Pinpoint the cell where the given text exists, returning its [x, y] midpoint coordinate. 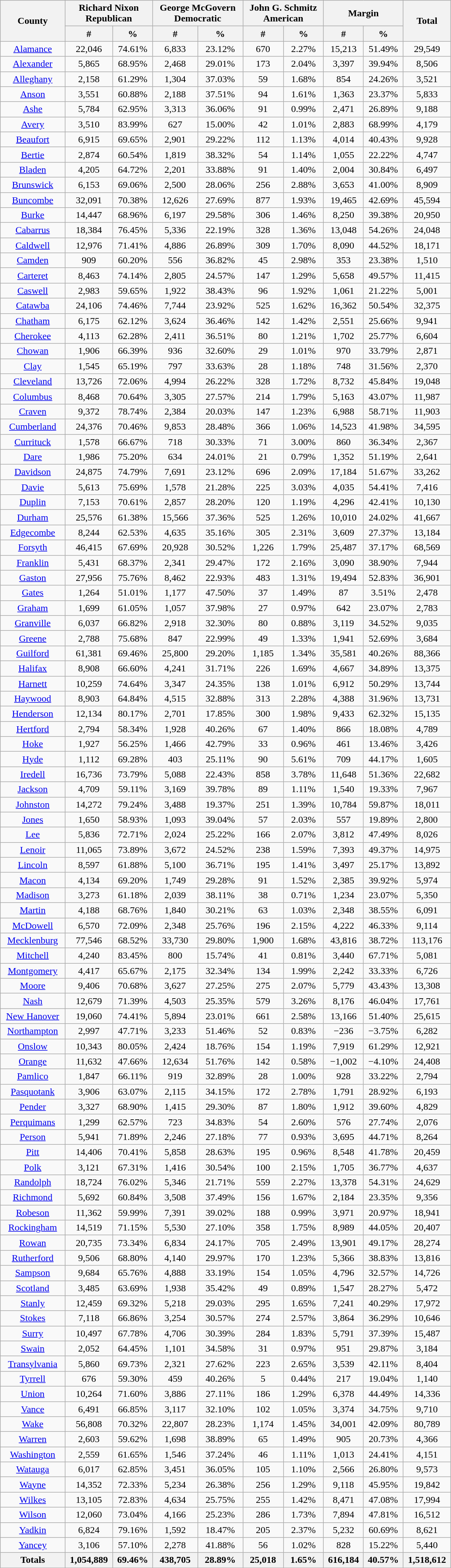
5,336 [175, 230]
63.69% [132, 1288]
7,416 [427, 487]
3,508 [175, 1198]
877 [263, 200]
22,046 [89, 49]
24,875 [89, 472]
14,447 [89, 215]
57.10% [132, 1545]
96 [263, 291]
3,551 [89, 94]
44.71% [383, 1137]
2,076 [427, 1122]
47.66% [132, 1061]
23.37% [383, 94]
27.25% [220, 986]
30.39% [220, 1333]
60.54% [132, 154]
20,459 [427, 1152]
44.49% [383, 1394]
35.16% [220, 532]
5,941 [89, 1137]
32.89% [220, 1076]
Robeson [33, 1213]
134 [263, 971]
29,549 [427, 49]
3,426 [427, 744]
20,407 [427, 1228]
42 [263, 124]
67 [263, 729]
40.43% [383, 139]
286 [263, 1515]
46.33% [383, 926]
36.51% [220, 336]
6,017 [89, 1470]
62.32% [383, 714]
275 [263, 986]
Rutherford [33, 1258]
32.30% [220, 623]
24.57% [220, 276]
1,705 [344, 1167]
68.52% [132, 941]
17,184 [344, 472]
1,093 [175, 820]
28.63% [220, 1152]
3,169 [175, 789]
1.03% [303, 910]
36.77% [383, 1167]
8,244 [89, 532]
4,667 [344, 668]
274 [263, 1318]
Gates [33, 593]
5,791 [344, 1333]
5,692 [89, 1198]
1,061 [344, 291]
7,393 [344, 850]
7,944 [427, 563]
1.72% [303, 381]
19,842 [427, 1485]
5,858 [175, 1152]
66.85% [132, 1409]
34,001 [344, 1424]
25,487 [344, 548]
70.38% [132, 200]
11,065 [89, 850]
105 [263, 1470]
3,695 [344, 1137]
29.01% [220, 64]
579 [263, 1001]
Duplin [33, 502]
70.64% [132, 396]
28,274 [427, 1243]
20,735 [89, 1243]
63.07% [132, 1092]
68.90% [132, 1107]
3,672 [175, 850]
0.81% [303, 956]
24,408 [427, 1061]
1,912 [344, 1107]
25,800 [175, 653]
23.92% [220, 306]
6,378 [344, 1394]
44.17% [383, 759]
255 [263, 1500]
24.52% [220, 850]
33.33% [383, 971]
40.29% [383, 1303]
3,254 [175, 1318]
Edgecombe [33, 532]
Clay [33, 366]
251 [263, 804]
2,559 [89, 1454]
74.14% [132, 276]
173 [263, 64]
1.21% [303, 336]
15.00% [220, 124]
5,784 [89, 109]
2,566 [344, 1470]
Henderson [33, 714]
13,375 [427, 668]
32.88% [220, 699]
71 [263, 442]
73.89% [132, 850]
1.39% [303, 804]
12,134 [89, 714]
74.61% [132, 49]
28.23% [220, 1424]
2,424 [175, 1046]
22.43% [220, 774]
Wilkes [33, 1500]
6,175 [89, 321]
50.29% [383, 683]
Madison [33, 895]
8,176 [344, 1001]
33.22% [383, 1076]
1,928 [175, 729]
Mitchell [33, 956]
4,709 [89, 789]
9,433 [344, 714]
3,497 [344, 865]
1,226 [263, 548]
25,615 [427, 1016]
52.83% [383, 578]
4,888 [175, 1273]
44.52% [383, 245]
Jones [33, 820]
61.88% [132, 865]
1.26% [303, 517]
1.80% [303, 1107]
13,105 [89, 1500]
1,847 [89, 1076]
Ashe [33, 109]
30.54% [220, 1167]
748 [344, 366]
83.99% [132, 124]
60.88% [132, 94]
90 [263, 759]
928 [344, 1076]
79.24% [132, 804]
4,515 [175, 699]
Buncombe [33, 200]
4,789 [427, 729]
5,081 [427, 956]
66.67% [132, 442]
7,919 [344, 1046]
6,726 [427, 971]
2.03% [303, 820]
3,121 [89, 1167]
6,834 [175, 1243]
19,465 [344, 200]
79.16% [132, 1530]
Franklin [33, 563]
8,908 [89, 668]
1.59% [303, 850]
3,488 [175, 804]
Wake [33, 1424]
19,494 [344, 578]
7,894 [344, 1515]
9,035 [427, 623]
70.32% [132, 1424]
62.57% [132, 1122]
2.88% [303, 185]
32.34% [220, 971]
2,603 [89, 1439]
45.84% [383, 381]
Northampton [33, 1031]
54.31% [383, 1182]
Alleghany [33, 79]
238 [263, 850]
Lincoln [33, 865]
18.08% [383, 729]
39.92% [383, 880]
1,698 [175, 1439]
14,272 [89, 804]
2,871 [427, 351]
66.11% [132, 1076]
5,346 [175, 1182]
9,372 [89, 411]
1,840 [175, 910]
4,886 [175, 245]
John G. SchmitzAmerican [283, 14]
69.20% [132, 880]
170 [263, 1258]
Randolph [33, 1182]
4,035 [344, 487]
14,519 [89, 1228]
3,971 [344, 1213]
0.83% [303, 1031]
2,701 [175, 714]
2,024 [175, 835]
Hertford [33, 729]
7,391 [175, 1213]
32.10% [220, 1409]
14,975 [427, 850]
6,988 [344, 411]
42.09% [383, 1424]
0.93% [303, 1137]
19.04% [383, 1379]
2,385 [344, 880]
Scotland [33, 1288]
64.45% [132, 1348]
51.46% [220, 1031]
Cabarrus [33, 230]
1,702 [344, 336]
113,176 [427, 941]
3,119 [344, 623]
Surry [33, 1333]
Pitt [33, 1152]
29.30% [220, 1107]
33.88% [220, 170]
20.97% [383, 1213]
25,576 [89, 517]
8,597 [89, 865]
223 [263, 1364]
13,816 [427, 1258]
32.60% [220, 351]
42.41% [383, 502]
Davidson [33, 472]
−1,002 [344, 1061]
24,376 [89, 426]
3,521 [427, 79]
66.86% [132, 1318]
2.28% [303, 699]
800 [175, 956]
Alexander [33, 64]
13,184 [427, 532]
17,972 [427, 1303]
25.17% [383, 865]
12,679 [89, 1001]
226 [263, 668]
80.05% [132, 1046]
67.71% [383, 956]
2,411 [175, 336]
Pamlico [33, 1076]
10,784 [344, 804]
52 [263, 1031]
13,744 [427, 683]
66.82% [132, 623]
22,682 [427, 774]
3.78% [303, 774]
88,366 [427, 653]
37.98% [220, 608]
1.69% [303, 668]
5,431 [89, 563]
2,052 [89, 1348]
38.32% [220, 154]
2,370 [427, 366]
27.18% [220, 1137]
1,938 [175, 1288]
1,518,612 [427, 1560]
4,388 [344, 699]
51.01% [132, 593]
25.75% [220, 1500]
28.06% [220, 185]
56.25% [132, 744]
1,650 [89, 820]
46.04% [383, 1001]
205 [263, 1530]
Forsyth [33, 548]
13,308 [427, 986]
70.46% [132, 426]
51.36% [383, 774]
2,367 [427, 442]
Hyde [33, 759]
29.97% [220, 1258]
3,906 [89, 1092]
17.85% [220, 714]
300 [263, 714]
28.48% [220, 426]
9,506 [89, 1258]
860 [344, 442]
65.76% [132, 1273]
Greene [33, 638]
1,416 [175, 1167]
15,487 [427, 1333]
Rowan [33, 1243]
34.15% [220, 1092]
5,472 [427, 1288]
21 [263, 457]
Mecklenburg [33, 941]
2,184 [344, 1198]
8,732 [344, 381]
225 [263, 487]
21.22% [383, 291]
25.76% [220, 926]
1,699 [89, 608]
36,901 [427, 578]
29.80% [220, 941]
4,240 [89, 956]
0.44% [303, 1379]
5,613 [89, 487]
25.77% [383, 336]
Transylvania [33, 1364]
29.87% [383, 1348]
4,635 [175, 532]
24.35% [220, 683]
5 [263, 1379]
25.35% [220, 1001]
27.10% [220, 1228]
18,941 [427, 1213]
3,397 [344, 64]
6,824 [89, 1530]
Haywood [33, 699]
New Hanover [33, 1016]
Currituck [33, 442]
51.40% [383, 1016]
16,736 [89, 774]
36.29% [383, 1318]
217 [344, 1379]
Brunswick [33, 185]
14,336 [427, 1394]
9,573 [427, 1470]
1,363 [344, 94]
Nash [33, 1001]
919 [175, 1076]
72.06% [132, 381]
2,039 [175, 895]
27.74% [383, 1122]
2,641 [427, 457]
12,626 [175, 200]
166 [263, 835]
64.72% [132, 170]
29.28% [220, 880]
6,153 [89, 185]
30.84% [383, 170]
76.02% [132, 1182]
3,653 [344, 185]
2,468 [175, 64]
51.67% [383, 472]
13,048 [344, 230]
1,906 [89, 351]
4,222 [344, 926]
1.13% [303, 139]
24.26% [383, 79]
37.39% [383, 1333]
69.06% [132, 185]
40.57% [383, 1560]
1.41% [303, 865]
1,112 [89, 759]
4,205 [89, 170]
8,463 [89, 276]
35.42% [220, 1288]
2,478 [427, 593]
56 [263, 1545]
34.83% [220, 1122]
61.18% [132, 895]
70.68% [132, 986]
Warren [33, 1439]
67.69% [132, 548]
77,546 [89, 941]
4,113 [89, 336]
25.23% [220, 1515]
7,691 [175, 472]
3,233 [175, 1031]
Cherokee [33, 336]
13,901 [344, 1243]
3,485 [89, 1288]
Davie [33, 487]
59.11% [132, 789]
705 [263, 1243]
1,791 [344, 1092]
14,406 [89, 1152]
313 [263, 699]
3,440 [344, 956]
61.05% [132, 608]
38.43% [220, 291]
854 [344, 79]
Halifax [33, 668]
6,037 [89, 623]
18.76% [220, 1046]
71.39% [132, 1001]
72.09% [132, 926]
36.82% [220, 260]
17,761 [427, 1001]
19.37% [220, 804]
1,540 [344, 789]
Person [33, 1137]
37.17% [383, 548]
13,892 [427, 865]
4,366 [427, 1439]
38.83% [383, 1258]
483 [263, 578]
24,048 [427, 230]
18,384 [89, 230]
2,188 [175, 94]
4,166 [175, 1515]
1,900 [263, 941]
1,057 [175, 608]
27.11% [220, 1394]
Wilson [33, 1515]
Camden [33, 260]
1.93% [303, 200]
18,011 [427, 804]
Guilford [33, 653]
51.49% [383, 49]
Burke [33, 215]
Dare [33, 457]
1,185 [263, 653]
2.78% [303, 1092]
1,510 [427, 260]
35,581 [344, 653]
45 [263, 260]
23.35% [383, 1198]
12,459 [89, 1303]
22.22% [383, 154]
29 [263, 351]
5,001 [427, 291]
1.61% [303, 94]
858 [263, 774]
45.95% [383, 1485]
68.95% [132, 64]
60.20% [132, 260]
8,468 [89, 396]
2,788 [89, 638]
559 [263, 1182]
33,730 [175, 941]
27 [263, 608]
24.41% [383, 1454]
Bertie [33, 154]
6,915 [89, 139]
60.69% [383, 1530]
62.28% [132, 336]
Pender [33, 1107]
36.71% [220, 865]
Avery [33, 124]
59.99% [132, 1213]
2.04% [303, 64]
1.75% [303, 1228]
38.90% [383, 563]
34.89% [383, 668]
25.66% [383, 321]
47.49% [383, 835]
3,510 [89, 124]
28.89% [220, 1560]
20.73% [383, 1439]
6,197 [175, 215]
24.01% [220, 457]
66.60% [132, 668]
58.34% [132, 729]
38.72% [383, 941]
7,118 [89, 1318]
24.02% [383, 517]
70.61% [132, 502]
Tyrrell [33, 1379]
13,378 [344, 1182]
9,941 [427, 321]
2.16% [303, 563]
670 [263, 49]
69.73% [132, 1364]
1,927 [89, 744]
25.11% [220, 759]
Rockingham [33, 1228]
75.68% [132, 638]
5,218 [175, 1303]
8,264 [427, 1137]
27.69% [220, 200]
Wayne [33, 1485]
56,808 [89, 1424]
13,726 [89, 381]
3,305 [175, 396]
1,605 [427, 759]
12,976 [89, 245]
10,646 [427, 1318]
41 [263, 956]
10,264 [89, 1394]
696 [263, 472]
68,569 [427, 548]
5,860 [89, 1364]
4,140 [175, 1258]
Lee [33, 835]
2,004 [344, 170]
47.81% [383, 1515]
1,941 [344, 638]
11,987 [427, 396]
25.22% [220, 835]
27.37% [383, 532]
17,994 [427, 1500]
61,381 [89, 653]
0.58% [303, 1061]
12,634 [175, 1061]
58.71% [383, 411]
89 [263, 789]
2,246 [175, 1137]
6,833 [175, 49]
34,595 [427, 426]
14,523 [344, 426]
8,471 [344, 1500]
30.21% [220, 910]
576 [344, 1122]
4,241 [175, 668]
66.39% [132, 351]
44.05% [383, 1228]
8,506 [427, 64]
38.11% [220, 895]
69.32% [132, 1303]
14,352 [89, 1485]
5,658 [344, 276]
138 [263, 683]
47.50% [220, 593]
3.26% [303, 1001]
25,018 [263, 1560]
67.78% [132, 1333]
676 [89, 1379]
2.09% [303, 472]
10,259 [89, 683]
642 [344, 608]
Beaufort [33, 139]
21.28% [220, 487]
661 [263, 1016]
616,184 [344, 1560]
3,090 [344, 563]
County [33, 21]
909 [89, 260]
47.08% [383, 1500]
78.74% [132, 411]
27.57% [220, 396]
5,530 [175, 1228]
34.75% [383, 1409]
2,158 [89, 79]
10,343 [89, 1046]
19.33% [383, 789]
2.37% [303, 1530]
4,829 [427, 1107]
37.49% [220, 1198]
33.79% [383, 351]
951 [344, 1348]
5,779 [344, 986]
3,327 [89, 1107]
74.64% [132, 683]
80,789 [427, 1424]
71.41% [132, 245]
59.62% [132, 1439]
62.95% [132, 109]
3,273 [89, 895]
Cleveland [33, 381]
9,853 [175, 426]
73.04% [132, 1515]
4,634 [175, 1500]
49.57% [383, 276]
54.41% [383, 487]
24.17% [220, 1243]
3,886 [175, 1394]
1.36% [303, 230]
10,010 [344, 517]
36.06% [220, 109]
38.55% [383, 910]
0.79% [303, 457]
1,545 [89, 366]
15,213 [344, 49]
1.14% [303, 154]
94 [263, 94]
0.88% [303, 623]
11,632 [89, 1061]
71.89% [132, 1137]
2,800 [427, 820]
57 [263, 820]
Margin [363, 14]
Polk [33, 1167]
Washington [33, 1454]
7,241 [344, 1303]
68.99% [383, 124]
28.92% [383, 1092]
68.96% [132, 215]
4,134 [89, 880]
1,055 [344, 154]
69.28% [132, 759]
75.76% [132, 578]
358 [263, 1228]
26.80% [383, 1470]
1,749 [175, 880]
8,621 [427, 1530]
19.89% [383, 820]
1,299 [89, 1122]
26.38% [220, 1485]
13.46% [383, 744]
21.71% [220, 1182]
6,912 [344, 683]
75.69% [132, 487]
Alamance [33, 49]
37 [263, 593]
Catawba [33, 306]
2,175 [175, 971]
Johnston [33, 804]
Durham [33, 517]
18,171 [427, 245]
8,090 [344, 245]
39.02% [220, 1213]
866 [344, 729]
27.62% [220, 1364]
3,374 [344, 1409]
Watauga [33, 1470]
13,731 [427, 699]
31.71% [220, 668]
1,592 [175, 1530]
69.65% [132, 139]
6,282 [427, 1031]
4,188 [89, 910]
9,356 [427, 1198]
23.01% [220, 1016]
71.15% [132, 1228]
2,997 [89, 1031]
797 [175, 366]
1,466 [175, 744]
23.38% [383, 260]
2,471 [344, 109]
2,201 [175, 170]
5,865 [89, 64]
3,627 [175, 986]
39.38% [383, 215]
29.58% [220, 215]
1,234 [344, 895]
2.58% [303, 1016]
2,874 [89, 154]
1,174 [263, 1424]
76.45% [132, 230]
15.22% [383, 1545]
61.38% [132, 517]
33,262 [427, 472]
1,819 [175, 154]
1.52% [303, 880]
1,177 [175, 593]
18,724 [89, 1182]
43.07% [383, 396]
29.20% [220, 653]
12,060 [89, 1515]
36.46% [220, 321]
6,491 [89, 1409]
36.34% [383, 442]
366 [263, 426]
29.22% [220, 139]
709 [344, 759]
196 [263, 926]
59.65% [132, 291]
19,048 [427, 381]
20,950 [427, 215]
3,184 [427, 1348]
9,118 [344, 1485]
8,989 [344, 1228]
4,151 [427, 1454]
29.47% [220, 563]
1,101 [175, 1348]
39.78% [220, 789]
3,106 [89, 1545]
3,313 [175, 109]
557 [344, 820]
71.60% [132, 1394]
13,166 [344, 1016]
16,512 [427, 1515]
Montgomery [33, 971]
26.22% [220, 381]
Stokes [33, 1318]
83.45% [132, 956]
1.31% [303, 578]
3,624 [175, 321]
Totals [33, 1560]
50.54% [383, 306]
42.11% [383, 1364]
32,091 [89, 200]
37.24% [220, 1454]
33.63% [220, 366]
102 [263, 1409]
5,440 [427, 1545]
George McGovernDemocratic [198, 14]
61.65% [132, 1454]
27,956 [89, 578]
112 [263, 139]
36.05% [220, 1470]
9,406 [89, 986]
−236 [344, 1031]
5,974 [427, 880]
6,497 [427, 170]
4,747 [427, 154]
1.18% [303, 366]
14,726 [427, 1273]
31.96% [383, 699]
9,188 [427, 109]
Yancey [33, 1545]
1.99% [303, 971]
28.27% [383, 1288]
39.04% [220, 820]
2,983 [89, 291]
1.45% [303, 1424]
73.34% [132, 1243]
8,404 [427, 1364]
9,928 [427, 139]
52.69% [383, 638]
68.80% [132, 1258]
3,539 [344, 1364]
62.53% [132, 532]
41.78% [383, 1152]
1.62% [303, 306]
Swain [33, 1348]
Iredell [33, 774]
22.19% [220, 230]
0.71% [303, 895]
2,551 [344, 321]
15,566 [175, 517]
1.10% [303, 1470]
Onslow [33, 1046]
Perquimans [33, 1122]
54.26% [383, 230]
936 [175, 351]
214 [263, 396]
Jackson [33, 789]
42.69% [383, 200]
3,812 [344, 835]
Carteret [33, 276]
295 [263, 1303]
74.79% [132, 472]
11,362 [89, 1213]
1.46% [303, 215]
2.98% [303, 260]
32,375 [427, 306]
65.67% [132, 971]
Granville [33, 623]
51.76% [220, 1061]
58.93% [132, 820]
1,986 [89, 457]
43,816 [344, 941]
11,648 [344, 774]
403 [175, 759]
2,857 [175, 502]
Chatham [33, 321]
59 [263, 79]
1,304 [175, 79]
8,462 [175, 578]
9,114 [427, 926]
2,918 [175, 623]
2.60% [303, 1122]
5,234 [175, 1485]
156 [263, 1198]
Craven [33, 411]
31 [263, 1348]
73.79% [132, 774]
43.43% [383, 986]
8,250 [344, 215]
Caswell [33, 291]
1.02% [303, 1545]
634 [175, 457]
41.88% [220, 1545]
74.41% [132, 1016]
75.20% [132, 457]
Bladen [33, 170]
Richard NixonRepublican [109, 14]
9,684 [89, 1273]
4,179 [427, 124]
5,088 [175, 774]
3,451 [175, 1470]
5.61% [303, 759]
1.73% [303, 1515]
1.33% [303, 638]
6,193 [427, 1092]
19,060 [89, 1016]
72.71% [132, 835]
3.00% [303, 442]
5,163 [344, 396]
1,352 [344, 457]
11,415 [427, 276]
4,503 [175, 1001]
20.03% [220, 411]
29.03% [220, 1303]
49.37% [383, 850]
7,967 [427, 789]
47.71% [132, 1031]
1.06% [303, 426]
70.41% [132, 1152]
2,883 [344, 124]
62.85% [132, 1470]
37.36% [220, 517]
12,921 [427, 1046]
34.58% [220, 1348]
41.98% [383, 426]
42.79% [220, 744]
6,091 [427, 910]
59.30% [132, 1379]
2.49% [303, 1243]
Total [427, 21]
8,548 [344, 1152]
2,384 [175, 411]
2,805 [175, 276]
8,903 [89, 699]
3,609 [344, 532]
9,710 [427, 1409]
Richmond [33, 1198]
186 [263, 1394]
Lenoir [33, 850]
49.17% [383, 1243]
51.19% [383, 457]
1.83% [303, 1333]
8,909 [427, 185]
63 [263, 910]
Yadkin [33, 1530]
Caldwell [33, 245]
Graham [33, 608]
5,232 [344, 1530]
461 [344, 744]
1.92% [303, 291]
68.37% [132, 563]
38 [263, 895]
2,500 [175, 185]
68.76% [132, 910]
77 [263, 1137]
10,130 [427, 502]
305 [263, 532]
1,140 [427, 1379]
2.57% [303, 1318]
8,026 [427, 835]
1.98% [303, 714]
74.46% [132, 306]
627 [175, 124]
1,547 [344, 1288]
46,415 [89, 548]
Gaston [33, 578]
Columbus [33, 396]
Hoke [33, 744]
100 [263, 1167]
37.51% [220, 94]
67.31% [132, 1167]
7,153 [89, 502]
22.99% [220, 638]
38.89% [220, 1439]
2,242 [344, 971]
45,594 [427, 200]
62.12% [132, 321]
2,901 [175, 139]
353 [344, 260]
34.52% [383, 623]
11,903 [427, 411]
5,350 [427, 895]
828 [344, 1545]
39.94% [383, 64]
41.00% [383, 185]
2.31% [303, 532]
970 [344, 351]
24,106 [89, 306]
Stanly [33, 1303]
59.87% [383, 804]
22,807 [175, 1424]
7,744 [175, 306]
65 [263, 1439]
556 [175, 260]
McDowell [33, 926]
3.03% [303, 487]
30.57% [220, 1318]
32.57% [383, 1273]
4,417 [89, 971]
33 [263, 744]
4,706 [175, 1333]
15.74% [220, 956]
6,570 [89, 926]
4,796 [344, 1273]
Vance [33, 1409]
30.52% [220, 548]
Martin [33, 910]
905 [344, 1439]
5,366 [344, 1258]
Union [33, 1394]
Moore [33, 986]
4,637 [427, 1167]
39.60% [383, 1107]
1.00% [303, 1076]
37.03% [220, 79]
2,278 [175, 1545]
16,362 [344, 306]
847 [175, 638]
24,629 [427, 1182]
Anson [33, 94]
64.84% [132, 699]
31.56% [383, 366]
2,783 [427, 608]
Macon [33, 880]
723 [175, 1122]
1.70% [303, 245]
1,013 [344, 1454]
459 [175, 1379]
188 [263, 1213]
18.47% [220, 1530]
1.67% [303, 1198]
438,705 [175, 1560]
2,115 [175, 1092]
1,922 [175, 291]
80.17% [132, 714]
284 [263, 1333]
Sampson [33, 1273]
30.33% [220, 442]
5,100 [175, 865]
41,667 [427, 517]
3,864 [344, 1318]
1,415 [175, 1107]
10,497 [89, 1333]
1.34% [303, 653]
5,833 [427, 94]
72.33% [132, 1485]
309 [263, 245]
306 [263, 215]
−3.75% [383, 1031]
5,894 [175, 1016]
−4.10% [383, 1061]
Pasquotank [33, 1092]
28.20% [220, 502]
1,546 [175, 1454]
2,341 [175, 563]
Cumberland [33, 426]
5,836 [89, 835]
Orange [33, 1061]
0.89% [303, 1288]
Chowan [33, 351]
Harnett [33, 683]
120 [263, 502]
718 [175, 442]
6,604 [427, 336]
3,347 [175, 683]
22.93% [220, 578]
33.19% [220, 1273]
3,117 [175, 1409]
1,264 [89, 593]
4,296 [344, 502]
2,321 [175, 1364]
4,994 [175, 381]
1,054,889 [89, 1560]
3,684 [427, 638]
2.65% [303, 1364]
60.84% [132, 1198]
3.51% [383, 593]
65.19% [132, 366]
20,928 [175, 548]
4,014 [344, 139]
46 [263, 1454]
72.83% [132, 1500]
15,135 [427, 714]
